Identify which cell holds the provided text, then report its [X, Y] central coordinate. 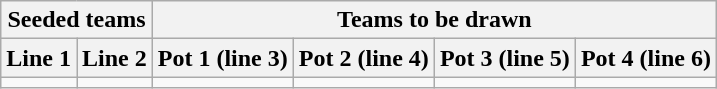
Pot 1 (line 3) [222, 58]
Teams to be drawn [434, 20]
Pot 2 (line 4) [364, 58]
Seeded teams [77, 20]
Pot 3 (line 5) [504, 58]
Pot 4 (line 6) [646, 58]
Line 1 [39, 58]
Line 2 [114, 58]
